Return (x, y) of the center of cell containing provided text 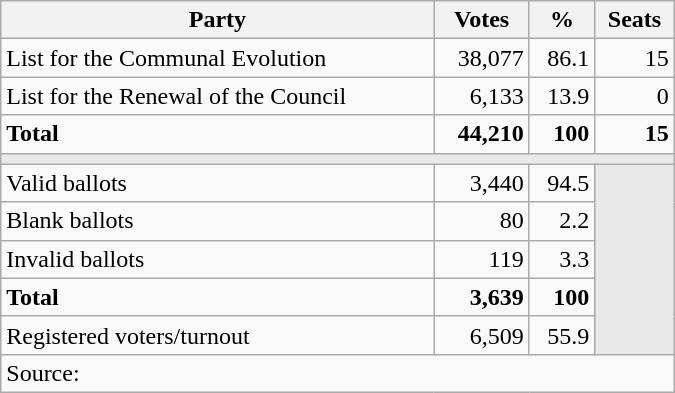
94.5 (562, 183)
80 (482, 221)
6,509 (482, 335)
Seats (635, 20)
3,639 (482, 297)
44,210 (482, 134)
86.1 (562, 58)
Valid ballots (218, 183)
List for the Communal Evolution (218, 58)
% (562, 20)
Invalid ballots (218, 259)
3,440 (482, 183)
0 (635, 96)
119 (482, 259)
Source: (338, 373)
2.2 (562, 221)
Blank ballots (218, 221)
38,077 (482, 58)
6,133 (482, 96)
Registered voters/turnout (218, 335)
Votes (482, 20)
55.9 (562, 335)
List for the Renewal of the Council (218, 96)
3.3 (562, 259)
13.9 (562, 96)
Party (218, 20)
